Detect which cell encompasses the target text, then output its [x, y] center coordinate. 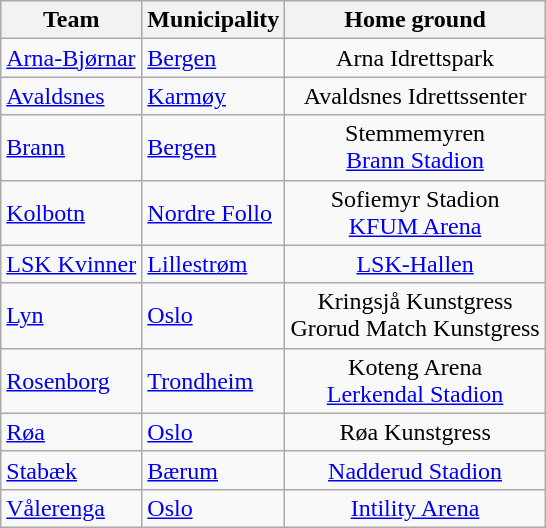
Intility Arena [415, 508]
Brann [72, 148]
Nordre Follo [214, 212]
Koteng ArenaLerkendal Stadion [415, 380]
Bærum [214, 470]
Stabæk [72, 470]
Trondheim [214, 380]
Kringsjå KunstgressGrorud Match Kunstgress [415, 316]
LSK Kvinner [72, 264]
Røa [72, 432]
Arna Idrettspark [415, 58]
Røa Kunstgress [415, 432]
Rosenborg [72, 380]
Kolbotn [72, 212]
LSK-Hallen [415, 264]
Karmøy [214, 96]
Nadderud Stadion [415, 470]
Lillestrøm [214, 264]
Vålerenga [72, 508]
Municipality [214, 20]
Home ground [415, 20]
StemmemyrenBrann Stadion [415, 148]
Avaldsnes Idrettssenter [415, 96]
Team [72, 20]
Sofiemyr StadionKFUM Arena [415, 212]
Avaldsnes [72, 96]
Lyn [72, 316]
Arna-Bjørnar [72, 58]
